Find where the given text appears and provide that cell's center as (X, Y) coordinate. 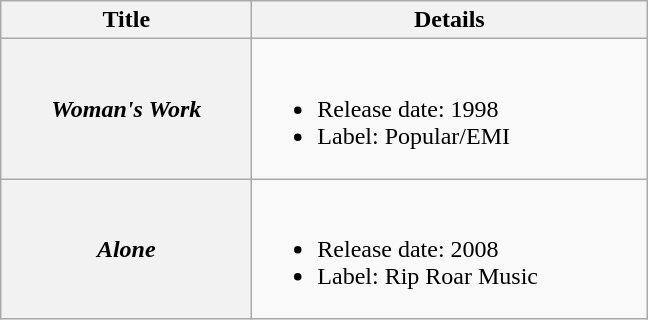
Details (450, 20)
Woman's Work (126, 109)
Release date: 1998Label: Popular/EMI (450, 109)
Title (126, 20)
Alone (126, 249)
Release date: 2008Label: Rip Roar Music (450, 249)
